Locate the cell with the specified text and output its (X, Y) center coordinate. 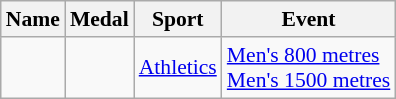
Name (33, 19)
Sport (178, 19)
Event (309, 19)
Medal (100, 19)
Athletics (178, 68)
Men's 800 metresMen's 1500 metres (309, 68)
